From the cell containing the given text, extract its center point as [x, y] coordinate. 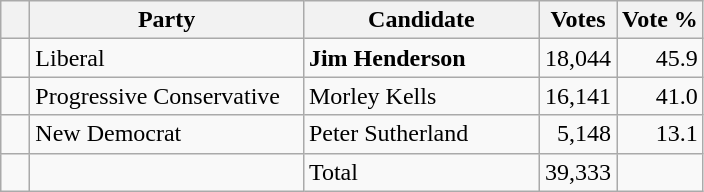
45.9 [660, 58]
Candidate [421, 20]
Jim Henderson [421, 58]
41.0 [660, 96]
Vote % [660, 20]
Total [421, 172]
16,141 [578, 96]
18,044 [578, 58]
Party [167, 20]
New Democrat [167, 134]
5,148 [578, 134]
Liberal [167, 58]
Morley Kells [421, 96]
Votes [578, 20]
13.1 [660, 134]
39,333 [578, 172]
Peter Sutherland [421, 134]
Progressive Conservative [167, 96]
